Provide the (X, Y) coordinate of the cell's center where the given text is located.  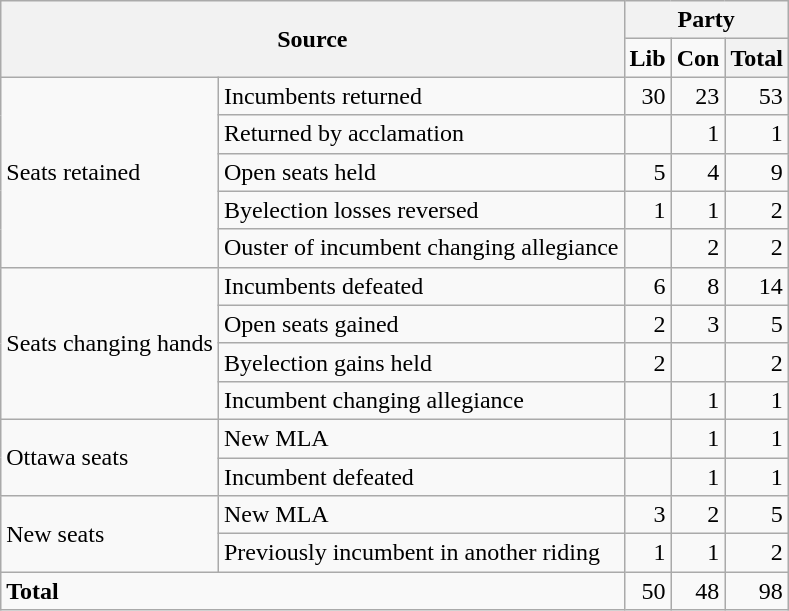
Party (706, 20)
Byelection gains held (421, 362)
New seats (110, 534)
14 (757, 286)
4 (698, 172)
8 (698, 286)
53 (757, 96)
Incumbents returned (421, 96)
Incumbents defeated (421, 286)
98 (757, 591)
50 (648, 591)
Incumbent changing allegiance (421, 400)
6 (648, 286)
Ouster of incumbent changing allegiance (421, 248)
Open seats held (421, 172)
Con (698, 58)
Incumbent defeated (421, 477)
Byelection losses reversed (421, 210)
Open seats gained (421, 324)
9 (757, 172)
Ottawa seats (110, 457)
48 (698, 591)
Seats changing hands (110, 343)
Previously incumbent in another riding (421, 553)
Source (312, 39)
23 (698, 96)
30 (648, 96)
Lib (648, 58)
Returned by acclamation (421, 134)
Seats retained (110, 172)
